Determine the [X, Y] coordinate at the center of the cell enclosing the given text.  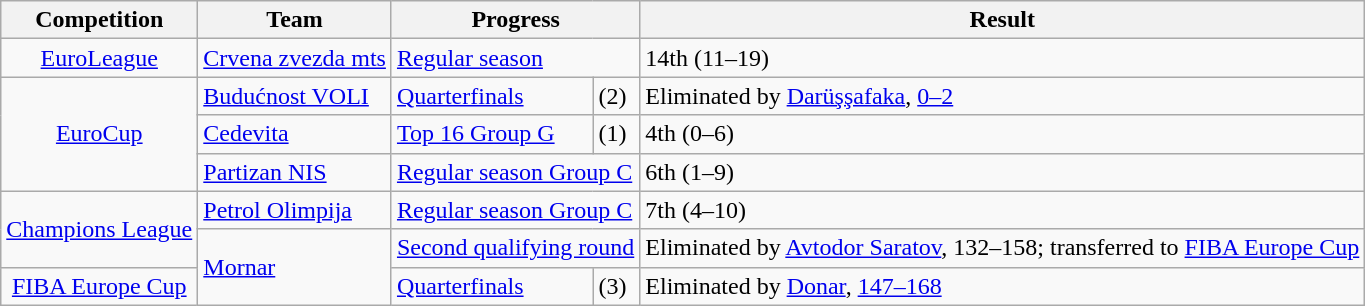
Second qualifying round [515, 248]
7th (4–10) [1002, 210]
Competition [100, 20]
Result [1002, 20]
(2) [616, 96]
Crvena zvezda mts [295, 58]
Petrol Olimpija [295, 210]
Budućnost VOLI [295, 96]
4th (0–6) [1002, 134]
FIBA Europe Cup [100, 286]
Eliminated by Donar, 147–168 [1002, 286]
6th (1–9) [1002, 172]
Progress [515, 20]
EuroLeague [100, 58]
Eliminated by Avtodor Saratov, 132–158; transferred to FIBA Europe Cup [1002, 248]
Team [295, 20]
Champions League [100, 229]
Top 16 Group G [492, 134]
Partizan NIS [295, 172]
Regular season [515, 58]
Cedevita [295, 134]
(3) [616, 286]
14th (11–19) [1002, 58]
EuroCup [100, 134]
Mornar [295, 267]
Eliminated by Darüşşafaka, 0–2 [1002, 96]
(1) [616, 134]
